Locate the cell with the specified text and output its (X, Y) center coordinate. 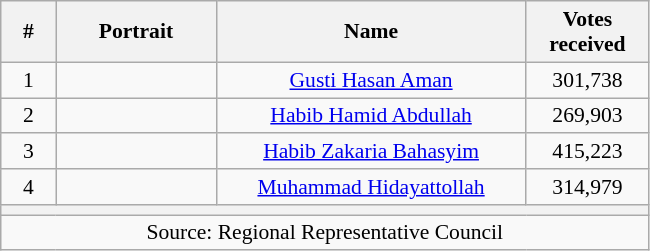
Habib Hamid Abdullah (371, 116)
3 (28, 152)
Muhammad Hidayattollah (371, 187)
Habib Zakaria Bahasyim (371, 152)
Gusti Hasan Aman (371, 80)
4 (28, 187)
301,738 (588, 80)
415,223 (588, 152)
Source: Regional Representative Council (325, 233)
Votes received (588, 32)
1 (28, 80)
Portrait (136, 32)
314,979 (588, 187)
Name (371, 32)
# (28, 32)
2 (28, 116)
269,903 (588, 116)
